Determine the [X, Y] coordinate at the center of the cell enclosing the given text.  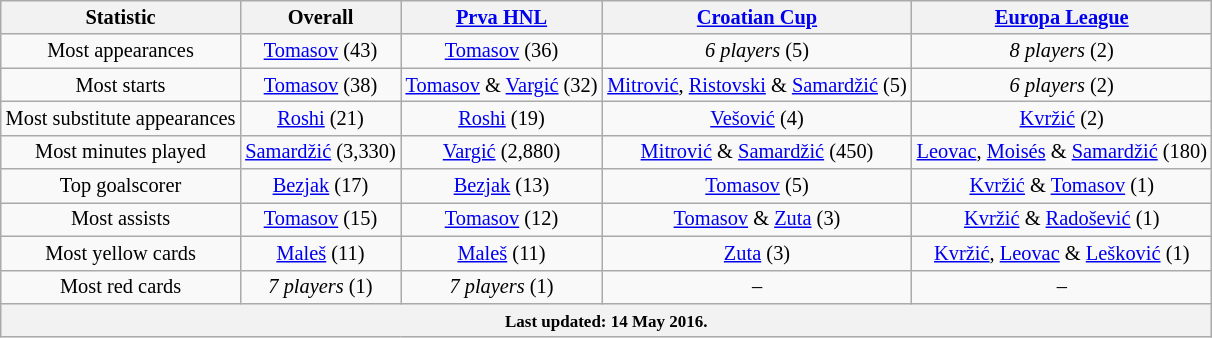
Leovac, Moisés & Samardžić (180) [1062, 152]
Mitrović, Ristovski & Samardžić (5) [756, 85]
6 players (2) [1062, 85]
Europa League [1062, 17]
Statistic [121, 17]
Zuta (3) [756, 253]
Tomasov (36) [502, 51]
Kvržić & Tomasov (1) [1062, 186]
6 players (5) [756, 51]
Bezjak (13) [502, 186]
Tomasov (5) [756, 186]
Tomasov (12) [502, 219]
Tomasov (15) [320, 219]
Tomasov (38) [320, 85]
Most assists [121, 219]
Croatian Cup [756, 17]
Tomasov (43) [320, 51]
Overall [320, 17]
Bezjak (17) [320, 186]
8 players (2) [1062, 51]
Most yellow cards [121, 253]
Prva HNL [502, 17]
Most substitute appearances [121, 118]
Mitrović & Samardžić (450) [756, 152]
Tomasov & Zuta (3) [756, 219]
Most minutes played [121, 152]
Top goalscorer [121, 186]
Last updated: 14 May 2016. [606, 320]
Most appearances [121, 51]
Kvržić & Radošević (1) [1062, 219]
Samardžić (3,330) [320, 152]
Roshi (21) [320, 118]
Most starts [121, 85]
Kvržić (2) [1062, 118]
Vargić (2,880) [502, 152]
Vešović (4) [756, 118]
Kvržić, Leovac & Lešković (1) [1062, 253]
Tomasov & Vargić (32) [502, 85]
Roshi (19) [502, 118]
Most red cards [121, 287]
